Detect which cell encompasses the target text, then output its (x, y) center coordinate. 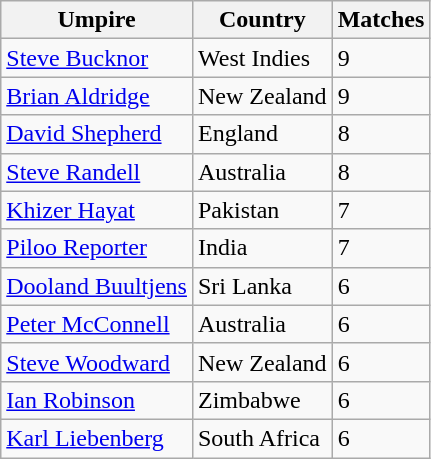
Ian Robinson (97, 400)
England (262, 134)
South Africa (262, 438)
Steve Bucknor (97, 58)
Matches (381, 20)
Piloo Reporter (97, 248)
Zimbabwe (262, 400)
Brian Aldridge (97, 96)
David Shepherd (97, 134)
Karl Liebenberg (97, 438)
Steve Randell (97, 172)
India (262, 248)
Dooland Buultjens (97, 286)
Pakistan (262, 210)
Country (262, 20)
Khizer Hayat (97, 210)
Umpire (97, 20)
Sri Lanka (262, 286)
Peter McConnell (97, 324)
West Indies (262, 58)
Steve Woodward (97, 362)
